Identify which cell holds the provided text, then report its [x, y] central coordinate. 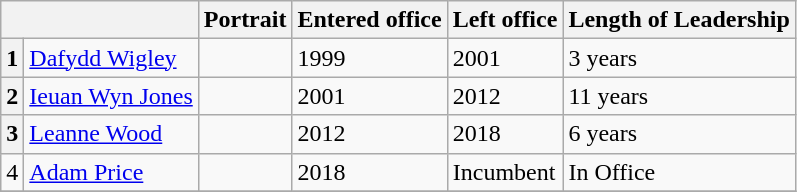
6 years [679, 134]
Leanne Wood [111, 134]
11 years [679, 96]
1999 [370, 58]
Left office [505, 20]
Incumbent [505, 172]
In Office [679, 172]
Portrait [245, 20]
Dafydd Wigley [111, 58]
2 [12, 96]
Ieuan Wyn Jones [111, 96]
4 [12, 172]
Entered office [370, 20]
1 [12, 58]
3 years [679, 58]
3 [12, 134]
Adam Price [111, 172]
Length of Leadership [679, 20]
